Identify which cell holds the provided text, then report its (x, y) central coordinate. 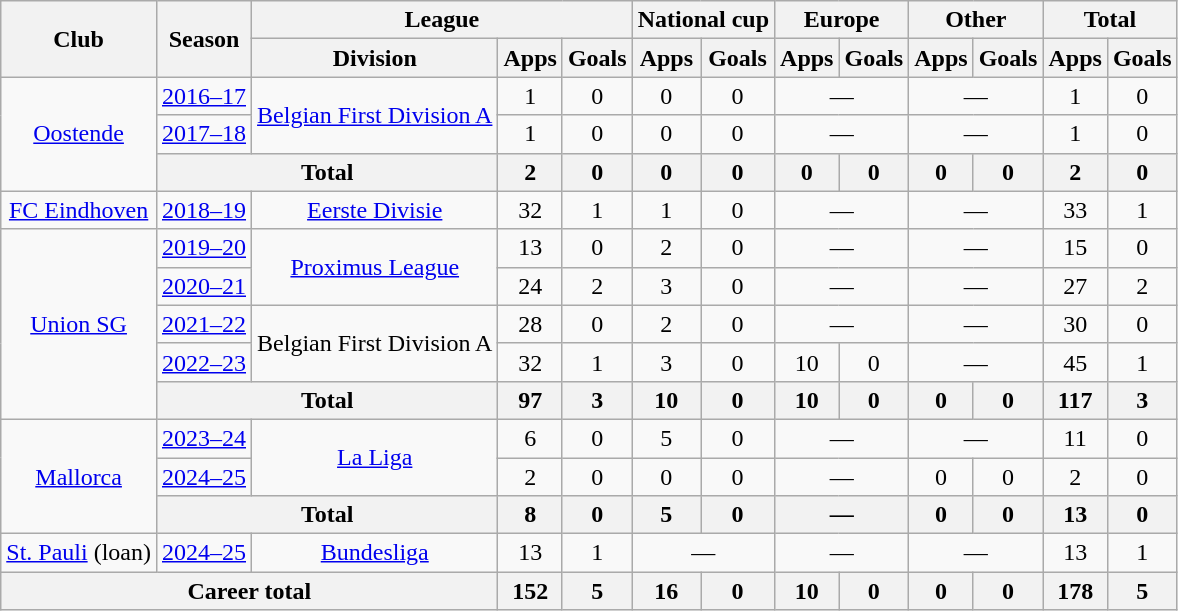
178 (1075, 591)
45 (1075, 362)
6 (530, 438)
La Liga (375, 457)
8 (530, 515)
Career total (250, 591)
16 (666, 591)
2016–17 (204, 96)
Season (204, 39)
24 (530, 286)
33 (1075, 210)
Mallorca (79, 476)
11 (1075, 438)
National cup (703, 20)
2020–21 (204, 286)
117 (1075, 400)
2023–24 (204, 438)
2019–20 (204, 248)
Club (79, 39)
Other (976, 20)
Europe (842, 20)
Eerste Divisie (375, 210)
27 (1075, 286)
St. Pauli (loan) (79, 553)
152 (530, 591)
Union SG (79, 324)
97 (530, 400)
League (442, 20)
28 (530, 324)
Division (375, 58)
FC Eindhoven (79, 210)
2018–19 (204, 210)
2022–23 (204, 362)
Bundesliga (375, 553)
2021–22 (204, 324)
15 (1075, 248)
Oostende (79, 134)
30 (1075, 324)
Proximus League (375, 267)
2017–18 (204, 134)
